Locate the cell with the specified text and output its [X, Y] center coordinate. 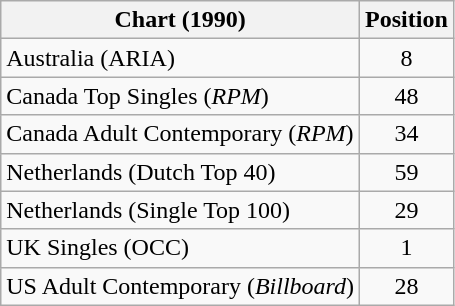
UK Singles (OCC) [180, 248]
48 [407, 96]
Position [407, 20]
1 [407, 248]
US Adult Contemporary (Billboard) [180, 286]
34 [407, 134]
Australia (ARIA) [180, 58]
29 [407, 210]
59 [407, 172]
Netherlands (Dutch Top 40) [180, 172]
Canada Adult Contemporary (RPM) [180, 134]
8 [407, 58]
Canada Top Singles (RPM) [180, 96]
Chart (1990) [180, 20]
28 [407, 286]
Netherlands (Single Top 100) [180, 210]
